Determine the [x, y] coordinate at the center of the cell enclosing the given text.  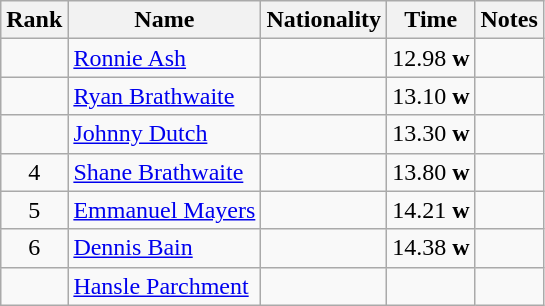
Notes [509, 20]
Ronnie Ash [164, 58]
Rank [34, 20]
Ryan Brathwaite [164, 96]
Emmanuel Mayers [164, 210]
Shane Brathwaite [164, 172]
12.98 w [431, 58]
14.21 w [431, 210]
13.80 w [431, 172]
Hansle Parchment [164, 286]
Nationality [324, 20]
14.38 w [431, 248]
5 [34, 210]
Johnny Dutch [164, 134]
13.10 w [431, 96]
13.30 w [431, 134]
Name [164, 20]
Time [431, 20]
Dennis Bain [164, 248]
4 [34, 172]
6 [34, 248]
